Output the [x, y] coordinate of the center of the cell containing the given text.  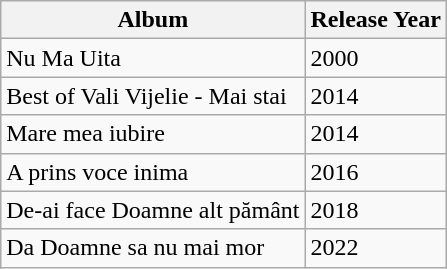
Best of Vali Vijelie - Mai stai [153, 96]
Da Doamne sa nu mai mor [153, 248]
Album [153, 20]
2022 [376, 248]
2000 [376, 58]
2018 [376, 210]
Nu Ma Uita [153, 58]
De-ai face Doamne alt pământ [153, 210]
A prins voce inima [153, 172]
Release Year [376, 20]
2016 [376, 172]
Mare mea iubire [153, 134]
